Return the (X, Y) coordinate for the center point of the cell that contains the specified text.  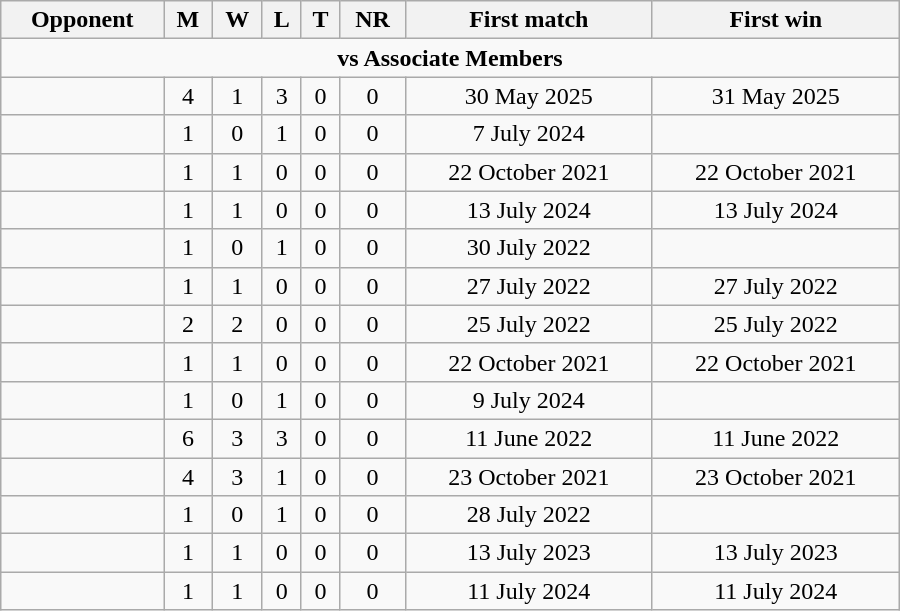
30 May 2025 (528, 96)
6 (188, 438)
vs Associate Members (450, 58)
First match (528, 20)
M (188, 20)
31 May 2025 (776, 96)
7 July 2024 (528, 134)
L (282, 20)
NR (373, 20)
28 July 2022 (528, 515)
Opponent (82, 20)
30 July 2022 (528, 248)
First win (776, 20)
W (237, 20)
T (320, 20)
9 July 2024 (528, 400)
